Scan for the cell matching the given text and deliver its [X, Y] coordinate at center. 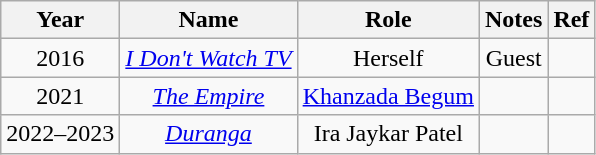
Guest [513, 58]
Notes [513, 20]
Ref [572, 20]
Role [388, 20]
Name [208, 20]
2016 [60, 58]
I Don't Watch TV [208, 58]
Ira Jaykar Patel [388, 134]
2021 [60, 96]
Year [60, 20]
The Empire [208, 96]
2022–2023 [60, 134]
Duranga [208, 134]
Khanzada Begum [388, 96]
Herself [388, 58]
